Return the (X, Y) coordinate for the center point of the cell that contains the specified text.  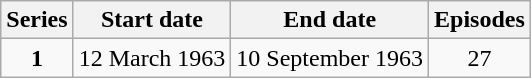
Start date (152, 20)
10 September 1963 (330, 58)
27 (480, 58)
12 March 1963 (152, 58)
End date (330, 20)
1 (37, 58)
Series (37, 20)
Episodes (480, 20)
